From the cell containing the given text, extract its center point as (X, Y) coordinate. 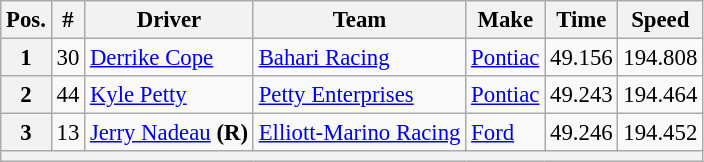
Speed (660, 20)
Make (506, 20)
13 (68, 133)
# (68, 20)
Kyle Petty (170, 95)
49.156 (582, 58)
49.246 (582, 133)
194.464 (660, 95)
49.243 (582, 95)
2 (26, 95)
Elliott-Marino Racing (359, 133)
Derrike Cope (170, 58)
Bahari Racing (359, 58)
Ford (506, 133)
1 (26, 58)
Driver (170, 20)
3 (26, 133)
194.452 (660, 133)
30 (68, 58)
44 (68, 95)
Team (359, 20)
Pos. (26, 20)
Time (582, 20)
Jerry Nadeau (R) (170, 133)
Petty Enterprises (359, 95)
194.808 (660, 58)
